Pinpoint the cell where the given text exists, returning its (X, Y) midpoint coordinate. 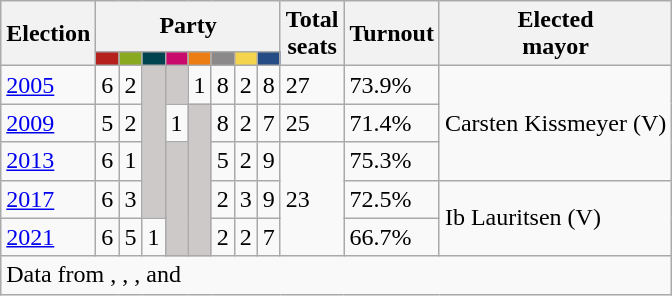
66.7% (392, 237)
2009 (48, 123)
25 (312, 123)
72.5% (392, 199)
71.4% (392, 123)
75.3% (392, 161)
73.9% (392, 85)
27 (312, 85)
23 (312, 199)
2021 (48, 237)
2013 (48, 161)
2005 (48, 85)
Election (48, 34)
Ib Lauritsen (V) (555, 218)
Data from , , , and (336, 275)
Electedmayor (555, 34)
Party (188, 26)
2017 (48, 199)
Totalseats (312, 34)
Carsten Kissmeyer (V) (555, 123)
Turnout (392, 34)
